Find where the given text appears and provide that cell's center as (X, Y) coordinate. 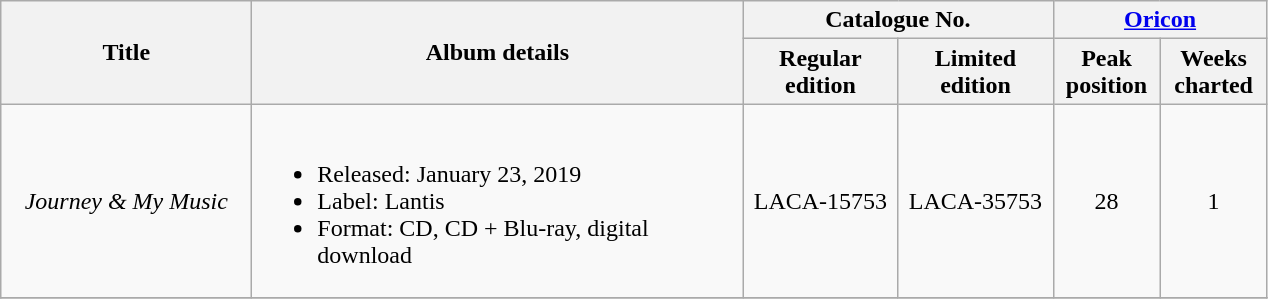
Regularedition (820, 72)
Released: January 23, 2019Label: LantisFormat: CD, CD + Blu-ray, digital download (498, 201)
Title (126, 52)
Journey & My Music (126, 201)
Album details (498, 52)
Weekscharted (1214, 72)
Catalogue No. (898, 20)
Peakposition (1106, 72)
28 (1106, 201)
LACA-15753 (820, 201)
1 (1214, 201)
LACA-35753 (976, 201)
Oricon (1160, 20)
Limitededition (976, 72)
